Provide the [X, Y] coordinate of the cell's center where the given text is located.  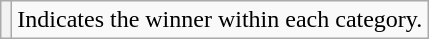
Indicates the winner within each category. [220, 20]
